Capture the cell that displays the provided text and extract its (x, y) central coordinate. 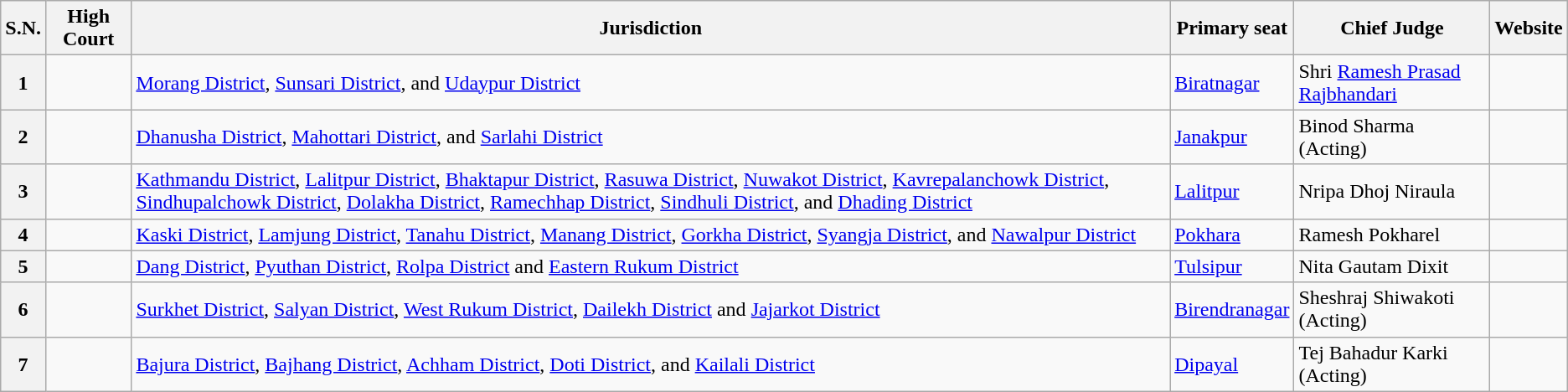
Biratnagar (1232, 82)
7 (23, 364)
2 (23, 137)
Jurisdiction (651, 28)
Bajura District, Bajhang District, Achham District, Doti District, and Kailali District (651, 364)
Website (1529, 28)
Lalitpur (1232, 191)
Kaski District, Lamjung District, Tanahu District, Manang District, Gorkha District, Syangja District, and Nawalpur District (651, 235)
Dipayal (1232, 364)
Nita Gautam Dixit (1392, 266)
Tej Bahadur Karki (Acting) (1392, 364)
Binod Sharma (Acting) (1392, 137)
High Court (88, 28)
Surkhet District, Salyan District, West Rukum District, Dailekh District and Jajarkot District (651, 310)
Nripa Dhoj Niraula (1392, 191)
4 (23, 235)
3 (23, 191)
Shri Ramesh Prasad Rajbhandari (1392, 82)
Sheshraj Shiwakoti (Acting) (1392, 310)
Pokhara (1232, 235)
Tulsipur (1232, 266)
Birendranagar (1232, 310)
Morang District, Sunsari District, and Udaypur District (651, 82)
Dang District, Pyuthan District, Rolpa District and Eastern Rukum District (651, 266)
Dhanusha District, Mahottari District, and Sarlahi District (651, 137)
1 (23, 82)
Ramesh Pokharel (1392, 235)
Primary seat (1232, 28)
5 (23, 266)
Janakpur (1232, 137)
6 (23, 310)
Chief Judge (1392, 28)
S.N. (23, 28)
